From the cell containing the given text, extract its center point as (x, y) coordinate. 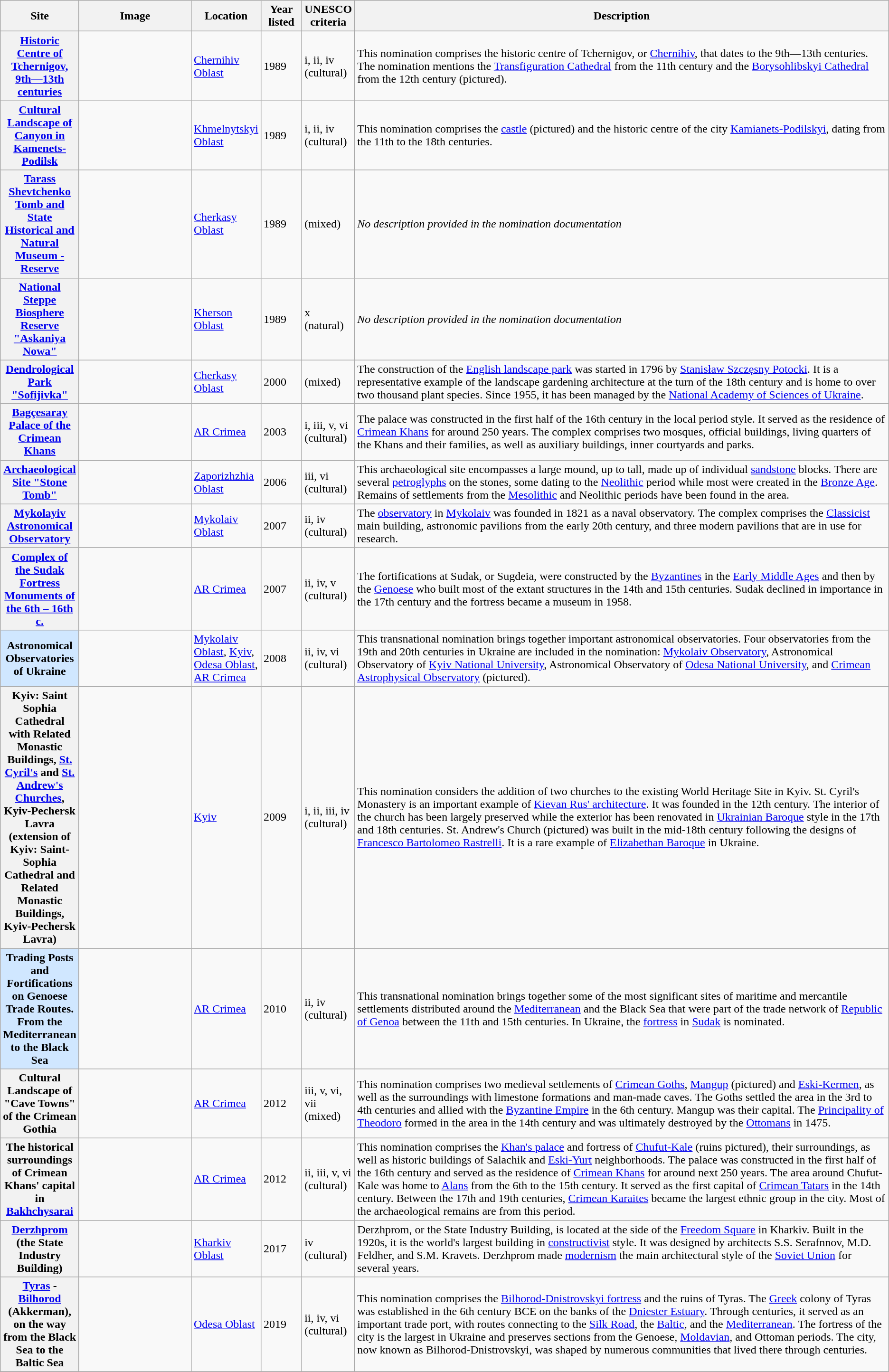
x (natural) (329, 319)
2019 (282, 1325)
Description (622, 16)
Dendrological Park "Sofijivka" (40, 382)
i, ii, iii, iv (cultural) (329, 817)
i, iii, v, vi (cultural) (329, 432)
Historic Centre of Tchernigov, 9th—13th centuries (40, 66)
2003 (282, 432)
2009 (282, 817)
Kherson Oblast (226, 319)
iv (cultural) (329, 1249)
Cultural Landscape of "Cave Towns" of the Crimean Gothia (40, 1104)
iii, v, vi, vii (mixed) (329, 1104)
ii, iii, v, vi (cultural) (329, 1180)
2010 (282, 1008)
Mykolayiv Astronomical Observatory (40, 526)
Archaeological Site "Stone Tomb" (40, 482)
Site (40, 16)
Kharkiv Oblast (226, 1249)
This nomination comprises the castle (pictured) and the historic centre of the city Kamianets-Podilskyi, dating from the 11th to the 18th centuries. (622, 135)
2006 (282, 482)
Astronomical Observatories of Ukraine (40, 658)
Mykolaiv Oblast (226, 526)
UNESCO criteria (329, 16)
Tarass Shevtchenko Tomb and State Historical and Natural Museum - Reserve (40, 224)
Khmelnytskyi Oblast (226, 135)
Trading Posts and Fortifications on Genoese Trade Routes. From the Mediterranean to the Black Sea (40, 1008)
2000 (282, 382)
iii, vi (cultural) (329, 482)
Image (135, 16)
Bagçesaray Palace of the Crimean Khans (40, 432)
Tyras - Bilhorod (Akkerman), on the way from the Black Sea to the Baltic Sea (40, 1325)
Mykolaiv Oblast, Kyiv, Odesa Oblast, AR Crimea (226, 658)
ii, iv, v (cultural) (329, 589)
National Steppe Biosphere Reserve "Askaniya Nowa" (40, 319)
Derzhprom (the State Industry Building) (40, 1249)
Chernihiv Oblast (226, 66)
2008 (282, 658)
Cultural Landscape of Canyon in Kamenets-Podilsk (40, 135)
Odesa Oblast (226, 1325)
2017 (282, 1249)
Kyiv (226, 817)
Zaporizhzhia Oblast (226, 482)
Year listed (282, 16)
The historical surroundings of Crimean Khans' capital in Bakhchysarai (40, 1180)
Location (226, 16)
Complex of the Sudak Fortress Monuments of the 6th – 16th c. (40, 589)
